Identify which cell holds the provided text, then report its [x, y] central coordinate. 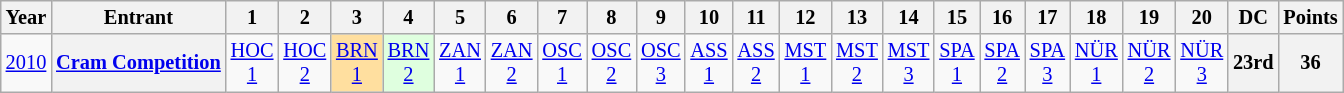
BRN2 [409, 63]
SPA3 [1048, 63]
19 [1150, 17]
5 [460, 17]
OSC3 [660, 63]
13 [857, 17]
OSC1 [562, 63]
23rd [1253, 63]
NÜR2 [1150, 63]
8 [612, 17]
NÜR3 [1202, 63]
ZAN2 [512, 63]
ASS2 [756, 63]
Cram Competition [138, 63]
Points [1311, 17]
14 [909, 17]
3 [357, 17]
2010 [26, 63]
7 [562, 17]
NÜR1 [1096, 63]
17 [1048, 17]
BRN1 [357, 63]
36 [1311, 63]
SPA1 [956, 63]
16 [1002, 17]
10 [708, 17]
SPA2 [1002, 63]
20 [1202, 17]
15 [956, 17]
DC [1253, 17]
9 [660, 17]
18 [1096, 17]
MST1 [806, 63]
HOC1 [252, 63]
MST3 [909, 63]
Year [26, 17]
ZAN1 [460, 63]
1 [252, 17]
2 [304, 17]
6 [512, 17]
Entrant [138, 17]
OSC2 [612, 63]
ASS1 [708, 63]
12 [806, 17]
4 [409, 17]
MST2 [857, 63]
11 [756, 17]
HOC2 [304, 63]
